Provide the [x, y] coordinate of the cell's center where the given text is located.  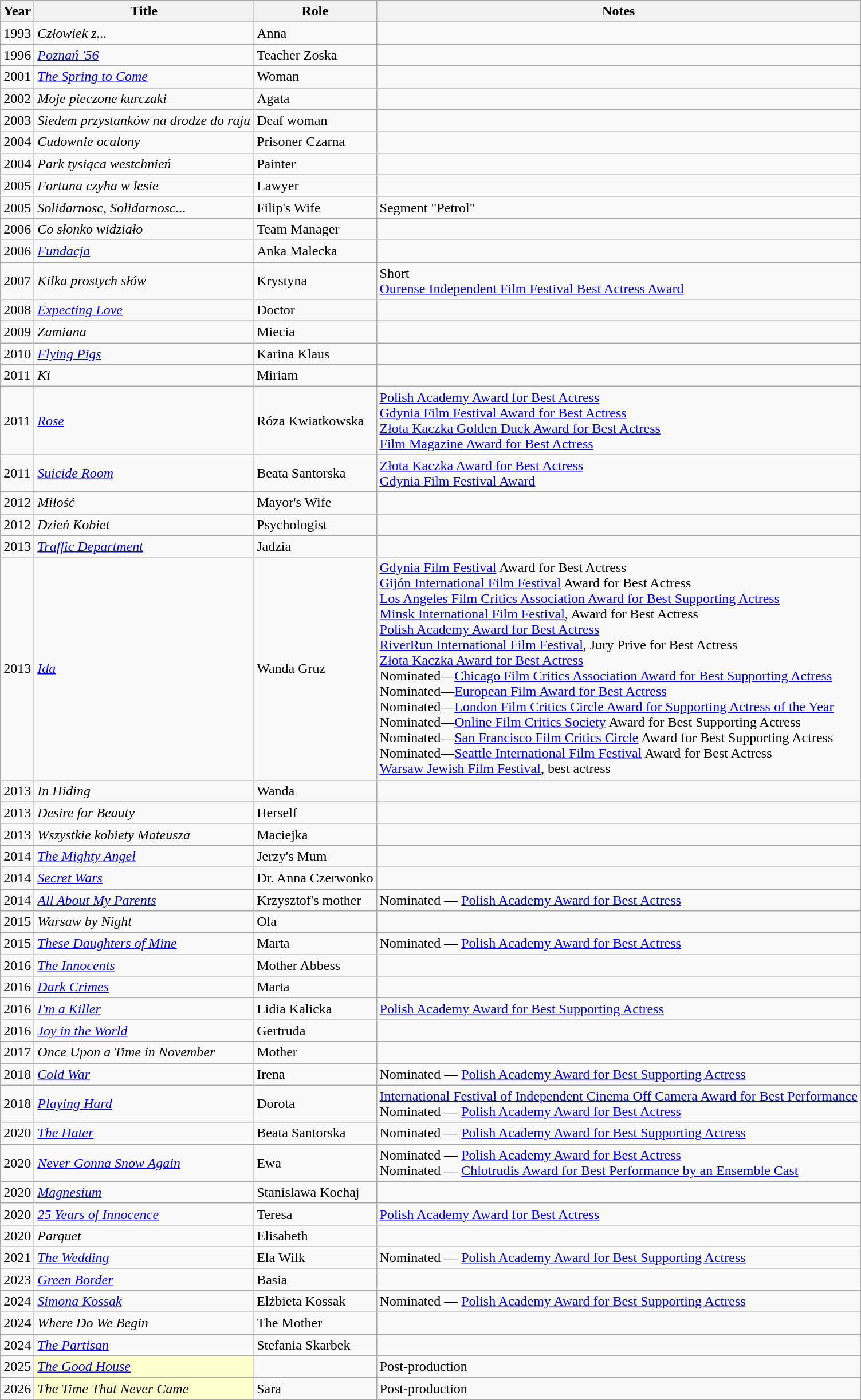
Mother Abbess [315, 965]
Teacher Zoska [315, 55]
Flying Pigs [144, 354]
2025 [17, 1367]
Fundacja [144, 251]
2017 [17, 1052]
Deaf woman [315, 120]
I'm a Killer [144, 1009]
The Wedding [144, 1257]
Róza Kwiatkowska [315, 420]
Never Gonna Snow Again [144, 1162]
Kilka prostych słów [144, 281]
Parquet [144, 1236]
Agata [315, 98]
Ola [315, 922]
Stefania Skarbek [315, 1345]
2002 [17, 98]
Teresa [315, 1214]
2021 [17, 1257]
Siedem przystanków na drodze do raju [144, 120]
2026 [17, 1389]
Irena [315, 1074]
Traffic Department [144, 546]
25 Years of Innocence [144, 1214]
Filip's Wife [315, 207]
Rose [144, 420]
International Festival of Independent Cinema Off Camera Award for Best PerformanceNominated — Polish Academy Award for Best Actress [619, 1104]
Lawyer [315, 186]
Psychologist [315, 524]
Herself [315, 813]
Green Border [144, 1280]
Człowiek z... [144, 33]
Ewa [315, 1162]
Playing Hard [144, 1104]
Cudownie ocalony [144, 142]
Once Upon a Time in November [144, 1052]
These Daughters of Mine [144, 944]
Joy in the World [144, 1031]
1993 [17, 33]
The Spring to Come [144, 77]
Anna [315, 33]
Fortuna czyha w lesie [144, 186]
Stanislawa Kochaj [315, 1192]
Maciejka [315, 834]
Jadzia [315, 546]
Title [144, 11]
In Hiding [144, 791]
2023 [17, 1280]
Elisabeth [315, 1236]
Lidia Kalicka [315, 1009]
Year [17, 11]
Poznań '56 [144, 55]
Short Ourense Independent Film Festival Best Actress Award [619, 281]
Segment "Petrol" [619, 207]
Basia [315, 1280]
Where Do We Begin [144, 1323]
Ki [144, 376]
Dorota [315, 1104]
Warsaw by Night [144, 922]
Solidarnosc, Solidarnosc... [144, 207]
The Good House [144, 1367]
2009 [17, 332]
Prisoner Czarna [315, 142]
Secret Wars [144, 878]
The Time That Never Came [144, 1389]
Polish Academy Award for Best Actress [619, 1214]
Polish Academy Award for Best Supporting Actress [619, 1009]
Simona Kossak [144, 1302]
Co słonko widziało [144, 229]
Desire for Beauty [144, 813]
The Innocents [144, 965]
Mayor's Wife [315, 503]
Mother [315, 1052]
Elżbieta Kossak [315, 1302]
Anka Malecka [315, 251]
The Mighty Angel [144, 856]
Magnesium [144, 1192]
Ida [144, 669]
Krystyna [315, 281]
Wanda Gruz [315, 669]
The Partisan [144, 1345]
Krzysztof's mother [315, 900]
Team Manager [315, 229]
2003 [17, 120]
Miriam [315, 376]
Painter [315, 164]
Moje pieczone kurczaki [144, 98]
Zamiana [144, 332]
Miłość [144, 503]
2001 [17, 77]
Wanda [315, 791]
All About My Parents [144, 900]
The Hater [144, 1133]
Miecia [315, 332]
Notes [619, 11]
Expecting Love [144, 310]
2010 [17, 354]
Woman [315, 77]
Nominated — Polish Academy Award for Best ActressNominated — Chlotrudis Award for Best Performance by an Ensemble Cast [619, 1162]
Suicide Room [144, 473]
Dr. Anna Czerwonko [315, 878]
1996 [17, 55]
Gertruda [315, 1031]
2008 [17, 310]
Jerzy's Mum [315, 856]
Cold War [144, 1074]
2007 [17, 281]
Wszystkie kobiety Mateusza [144, 834]
Złota Kaczka Award for Best ActressGdynia Film Festival Award [619, 473]
Dzień Kobiet [144, 524]
Doctor [315, 310]
The Mother [315, 1323]
Sara [315, 1389]
Karina Klaus [315, 354]
Park tysiąca westchnień [144, 164]
Dark Crimes [144, 987]
Ela Wilk [315, 1257]
Role [315, 11]
